Return the (X, Y) coordinate for the center point of the cell that contains the specified text.  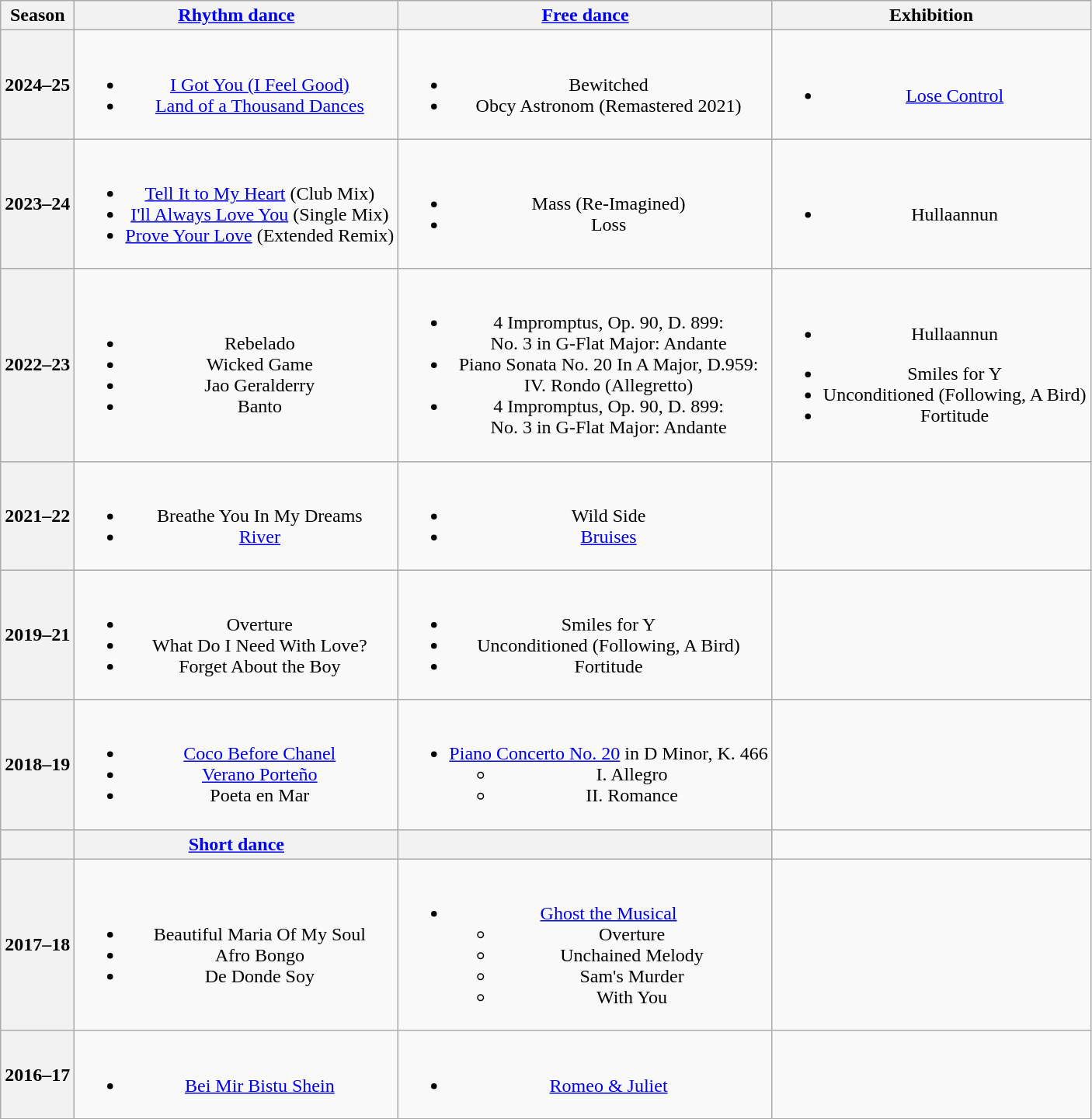
Piano Concerto No. 20 in D Minor, K. 466 I. AllegroII. Romance (586, 764)
Rebelado Wicked Game Jao Geralderry Banto (236, 365)
2021–22 (37, 516)
Free dance (586, 16)
Beautiful Maria Of My Soul Afro Bongo De Donde Soy (236, 944)
I Got You (I Feel Good) Land of a Thousand Dances (236, 85)
Bei Mir Bistu Shein (236, 1075)
Romeo & Juliet (586, 1075)
Rhythm dance (236, 16)
Mass (Re-Imagined)Loss (586, 203)
Coco Before Chanel Verano Porteño Poeta en Mar (236, 764)
2024–25 (37, 85)
Breathe You In My Dreams River (236, 516)
2017–18 (37, 944)
2023–24 (37, 203)
Lose Control (931, 85)
2016–17 (37, 1075)
Hullaannun (931, 203)
2019–21 (37, 635)
2022–23 (37, 365)
Wild Side Bruises (586, 516)
2018–19 (37, 764)
Short dance (236, 844)
Exhibition (931, 16)
Overture What Do I Need With Love?Forget About the Boy (236, 635)
Season (37, 16)
Tell It to My Heart (Club Mix)I'll Always Love You (Single Mix)Prove Your Love (Extended Remix) (236, 203)
Smiles for Y Unconditioned (Following, A Bird) Fortitude (586, 635)
Hullaannun Smiles for Y Unconditioned (Following, A Bird) Fortitude (931, 365)
Ghost the Musical OvertureUnchained MelodySam's MurderWith You (586, 944)
Bewitched Obcy Astronom (Remastered 2021) (586, 85)
